Capture the cell that displays the provided text and extract its [x, y] central coordinate. 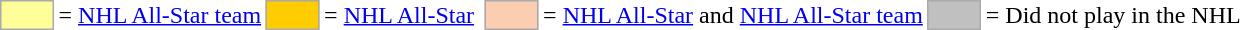
= NHL All-Star team [160, 15]
= NHL All-Star and NHL All-Star team [734, 15]
= NHL All-Star [400, 15]
